For the text-containing cell, return its midpoint in (X, Y) coordinate format. 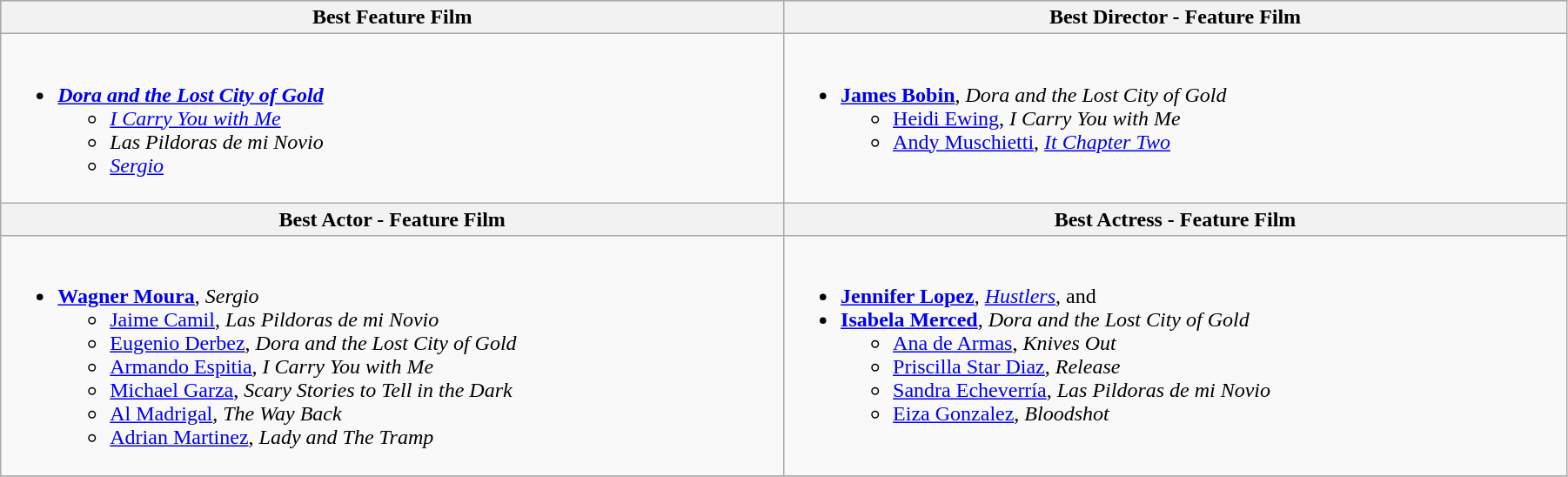
Best Actor - Feature Film (392, 219)
Best Feature Film (392, 17)
Best Director - Feature Film (1176, 17)
Dora and the Lost City of GoldI Carry You with MeLas Pildoras de mi NovioSergio (392, 118)
James Bobin, Dora and the Lost City of GoldHeidi Ewing, I Carry You with MeAndy Muschietti, It Chapter Two (1176, 118)
Best Actress - Feature Film (1176, 219)
